Output the [X, Y] coordinate of the center of the cell containing the given text.  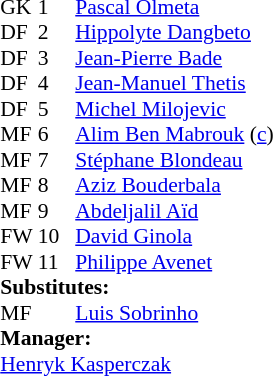
David Ginola [174, 237]
7 [57, 160]
Manager: [136, 339]
Alim Ben Mabrouk (c) [174, 135]
2 [57, 33]
4 [57, 83]
Jean-Pierre Bade [174, 58]
9 [57, 211]
Hippolyte Dangbeto [174, 33]
8 [57, 185]
Luis Sobrinho [174, 313]
Michel Milojevic [174, 109]
Jean-Manuel Thetis [174, 83]
5 [57, 109]
10 [57, 237]
Philippe Avenet [174, 262]
3 [57, 58]
Stéphane Blondeau [174, 160]
6 [57, 135]
Abdeljalil Aïd [174, 211]
Substitutes: [136, 287]
11 [57, 262]
Aziz Bouderbala [174, 185]
